For the text-containing cell, return its midpoint in (X, Y) coordinate format. 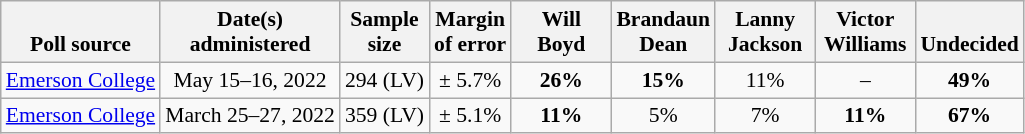
294 (LV) (384, 80)
Marginof error (470, 32)
Poll source (80, 32)
± 5.1% (470, 116)
Undecided (969, 32)
WillBoyd (561, 32)
67% (969, 116)
26% (561, 80)
7% (765, 116)
± 5.7% (470, 80)
March 25–27, 2022 (250, 116)
– (865, 80)
5% (663, 116)
May 15–16, 2022 (250, 80)
VictorWilliams (865, 32)
359 (LV) (384, 116)
LannyJackson (765, 32)
Samplesize (384, 32)
Date(s)administered (250, 32)
BrandaunDean (663, 32)
15% (663, 80)
49% (969, 80)
